Find where the given text appears and provide that cell's center as (x, y) coordinate. 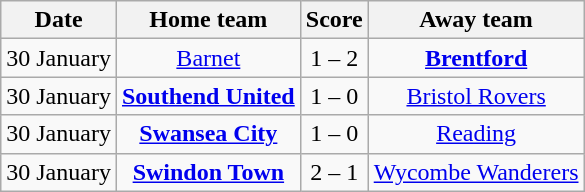
Reading (476, 134)
Away team (476, 20)
Home team (208, 20)
Swansea City (208, 134)
Wycombe Wanderers (476, 172)
1 – 2 (334, 58)
Score (334, 20)
2 – 1 (334, 172)
Date (59, 20)
Swindon Town (208, 172)
Bristol Rovers (476, 96)
Southend United (208, 96)
Brentford (476, 58)
Barnet (208, 58)
